Output the (X, Y) coordinate of the center of the cell containing the given text.  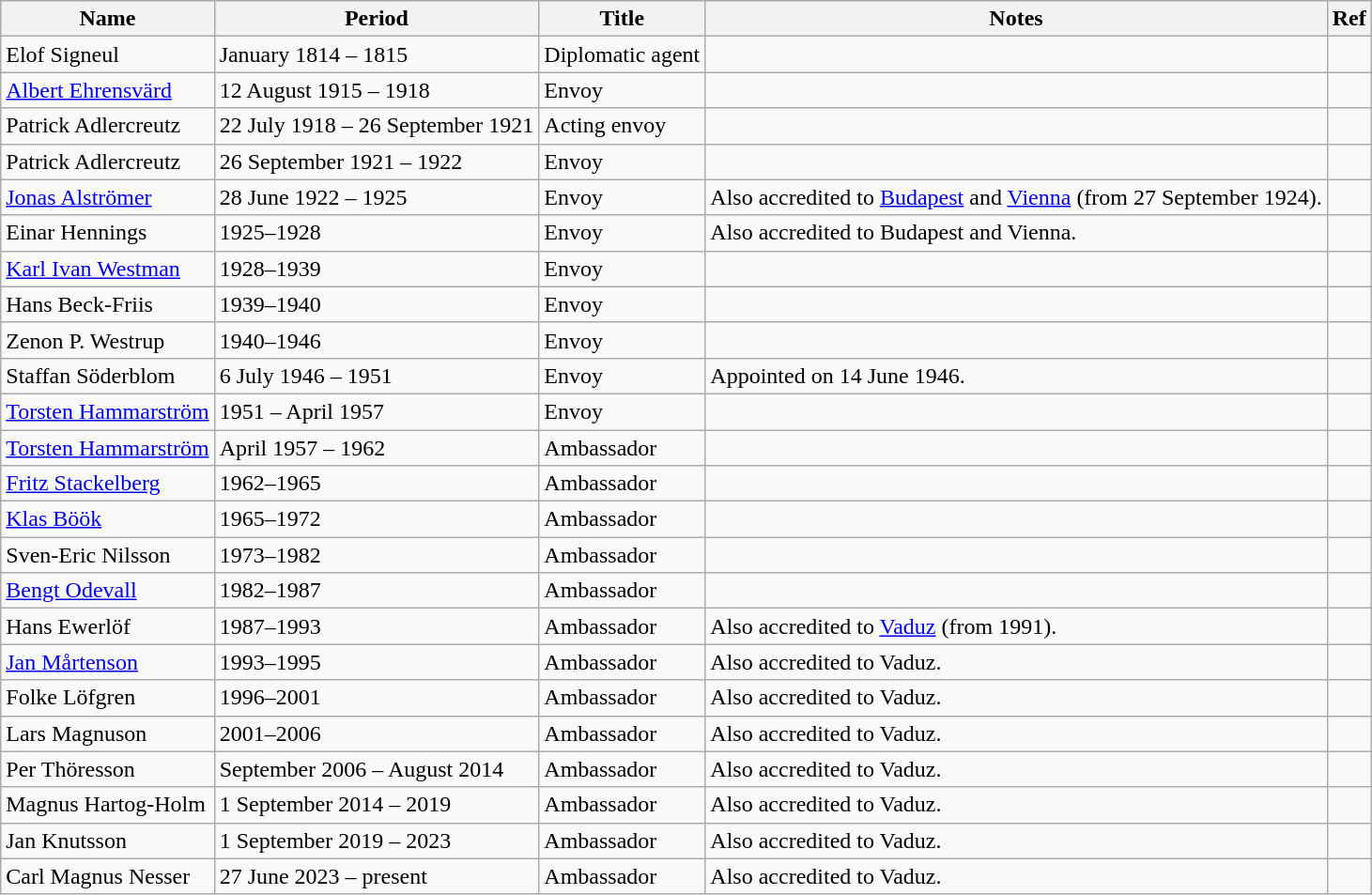
Hans Beck-Friis (107, 304)
Also accredited to Budapest and Vienna. (1016, 233)
Ref (1349, 19)
Also accredited to Vaduz (from 1991). (1016, 626)
Einar Hennings (107, 233)
Per Thöresson (107, 769)
Acting envoy (622, 126)
12 August 1915 – 1918 (377, 90)
Folke Löfgren (107, 698)
Klas Böök (107, 519)
January 1814 – 1815 (377, 54)
Albert Ehrensvärd (107, 90)
Jan Mårtenson (107, 662)
Bengt Odevall (107, 591)
Notes (1016, 19)
1928–1939 (377, 269)
1965–1972 (377, 519)
Zenon P. Westrup (107, 340)
1973–1982 (377, 555)
1987–1993 (377, 626)
Carl Magnus Nesser (107, 876)
Name (107, 19)
Staffan Söderblom (107, 376)
1982–1987 (377, 591)
1996–2001 (377, 698)
22 July 1918 – 26 September 1921 (377, 126)
Jan Knutsson (107, 841)
1 September 2014 – 2019 (377, 805)
Fritz Stackelberg (107, 484)
1962–1965 (377, 484)
1951 – April 1957 (377, 411)
Magnus Hartog-Holm (107, 805)
1 September 2019 – 2023 (377, 841)
Karl Ivan Westman (107, 269)
Period (377, 19)
Elof Signeul (107, 54)
Diplomatic agent (622, 54)
Also accredited to Budapest and Vienna (from 27 September 1924). (1016, 197)
Lars Magnuson (107, 733)
28 June 1922 – 1925 (377, 197)
April 1957 – 1962 (377, 448)
2001–2006 (377, 733)
September 2006 – August 2014 (377, 769)
1939–1940 (377, 304)
26 September 1921 – 1922 (377, 162)
1925–1928 (377, 233)
Jonas Alströmer (107, 197)
Appointed on 14 June 1946. (1016, 376)
6 July 1946 – 1951 (377, 376)
Sven-Eric Nilsson (107, 555)
27 June 2023 – present (377, 876)
Title (622, 19)
1993–1995 (377, 662)
1940–1946 (377, 340)
Hans Ewerlöf (107, 626)
